From the cell containing the given text, extract its center point as (X, Y) coordinate. 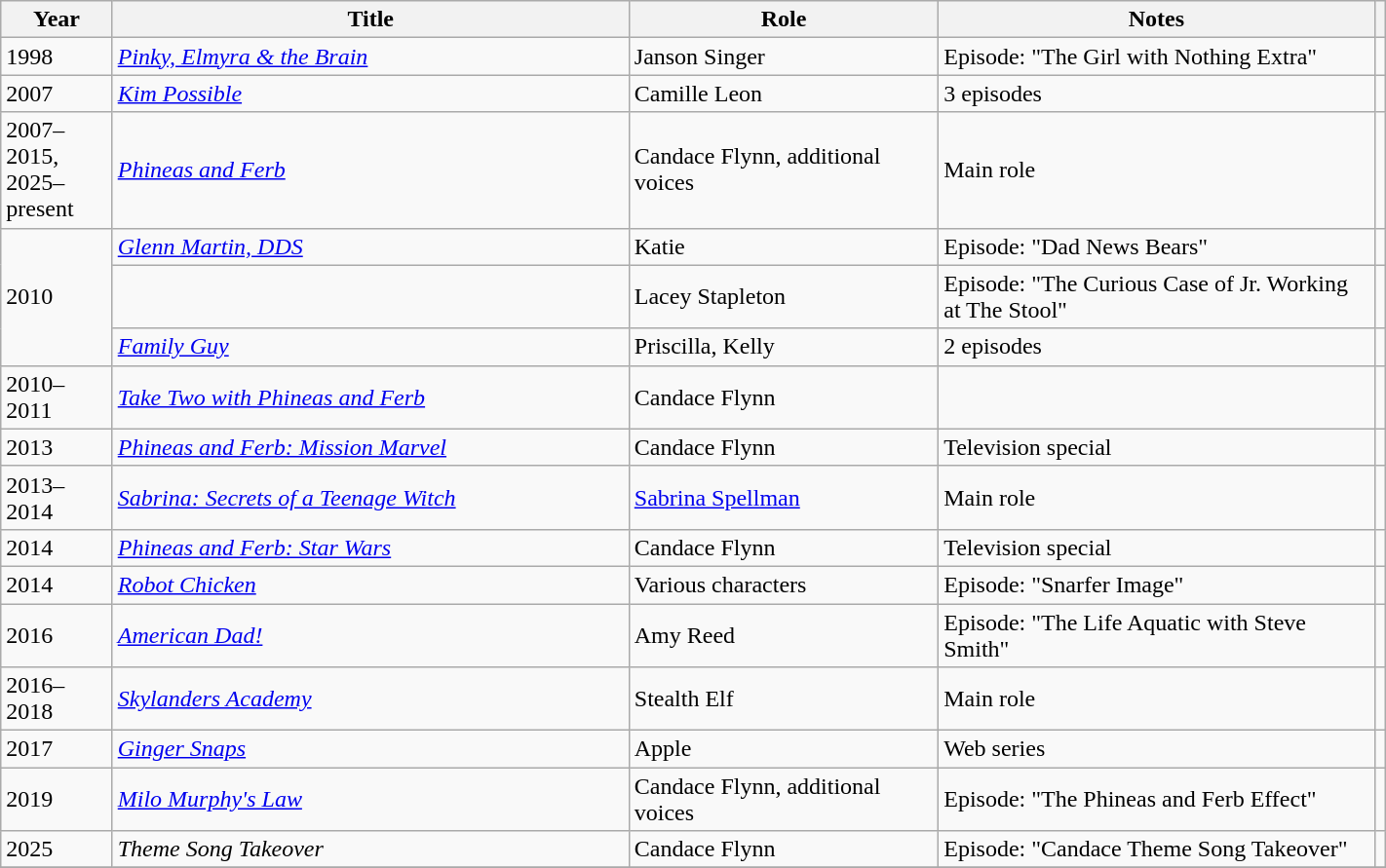
Year (57, 19)
2010 (57, 296)
Ginger Snaps (370, 749)
Skylanders Academy (370, 699)
Various characters (784, 585)
Stealth Elf (784, 699)
Apple (784, 749)
Milo Murphy's Law (370, 799)
Episode: "Snarfer Image" (1156, 585)
2025 (57, 849)
Phineas and Ferb (370, 170)
Lacey Stapleton (784, 296)
2016 (57, 635)
Episode: "The Phineas and Ferb Effect" (1156, 799)
Episode: "Candace Theme Song Takeover" (1156, 849)
2007 (57, 94)
2007–2015,2025–present (57, 170)
Phineas and Ferb: Mission Marvel (370, 447)
Sabrina: Secrets of a Teenage Witch (370, 497)
Web series (1156, 749)
Phineas and Ferb: Star Wars (370, 547)
Notes (1156, 19)
Episode: "The Life Aquatic with Steve Smith" (1156, 635)
2010–2011 (57, 397)
Episode: "The Curious Case of Jr. Working at The Stool" (1156, 296)
2016–2018 (57, 699)
Janson Singer (784, 57)
Title (370, 19)
3 episodes (1156, 94)
Role (784, 19)
1998 (57, 57)
Glenn Martin, DDS (370, 246)
American Dad! (370, 635)
Camille Leon (784, 94)
2017 (57, 749)
Episode: "The Girl with Nothing Extra" (1156, 57)
Priscilla, Kelly (784, 347)
2 episodes (1156, 347)
Sabrina Spellman (784, 497)
Kim Possible (370, 94)
Robot Chicken (370, 585)
Katie (784, 246)
Episode: "Dad News Bears" (1156, 246)
Take Two with Phineas and Ferb (370, 397)
2013 (57, 447)
2013–2014 (57, 497)
Family Guy (370, 347)
Pinky, Elmyra & the Brain (370, 57)
Theme Song Takeover (370, 849)
2019 (57, 799)
Amy Reed (784, 635)
